Determine the (X, Y) coordinate at the center of the cell enclosing the given text.  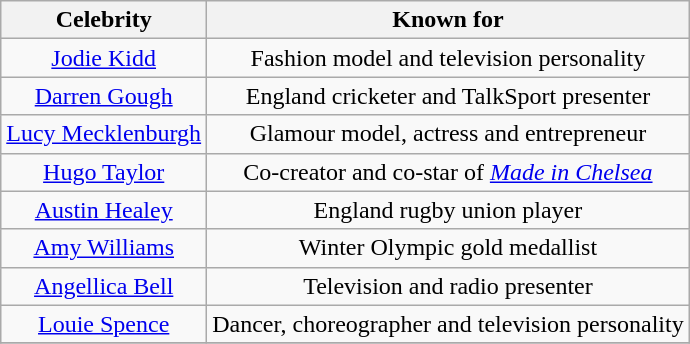
Fashion model and television personality (448, 58)
England rugby union player (448, 210)
England cricketer and TalkSport presenter (448, 96)
Winter Olympic gold medallist (448, 248)
Darren Gough (104, 96)
Lucy Mecklenburgh (104, 134)
Jodie Kidd (104, 58)
Dancer, choreographer and television personality (448, 324)
Co-creator and co-star of Made in Chelsea (448, 172)
Hugo Taylor (104, 172)
Known for (448, 20)
Television and radio presenter (448, 286)
Angellica Bell (104, 286)
Amy Williams (104, 248)
Louie Spence (104, 324)
Glamour model, actress and entrepreneur (448, 134)
Austin Healey (104, 210)
Celebrity (104, 20)
